Pinpoint the cell where the given text exists, returning its [x, y] midpoint coordinate. 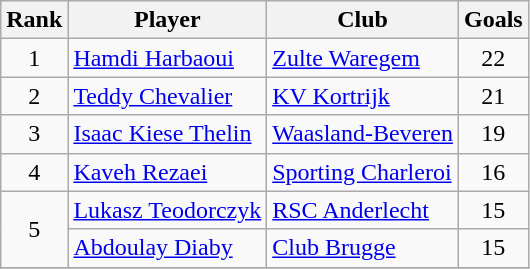
Lukasz Teodorczyk [168, 210]
Teddy Chevalier [168, 96]
16 [493, 172]
Rank [34, 20]
Kaveh Rezaei [168, 172]
Abdoulay Diaby [168, 248]
5 [34, 229]
2 [34, 96]
Player [168, 20]
22 [493, 58]
RSC Anderlecht [363, 210]
21 [493, 96]
1 [34, 58]
3 [34, 134]
Club Brugge [363, 248]
Isaac Kiese Thelin [168, 134]
Goals [493, 20]
19 [493, 134]
4 [34, 172]
Sporting Charleroi [363, 172]
Waasland-Beveren [363, 134]
Zulte Waregem [363, 58]
KV Kortrijk [363, 96]
Hamdi Harbaoui [168, 58]
Club [363, 20]
